Provide the [x, y] coordinate of the cell's center where the given text is located.  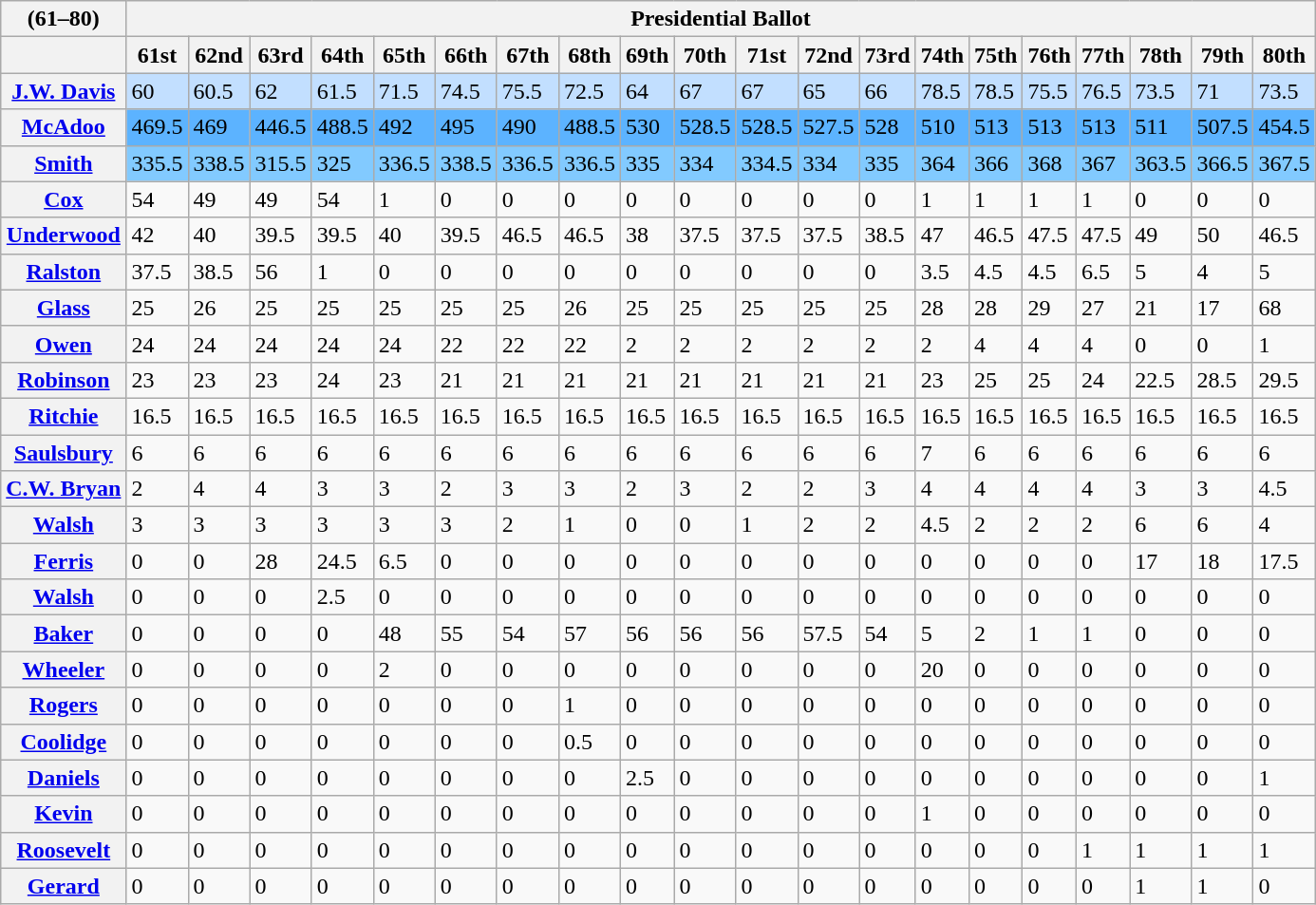
Baker [64, 633]
55 [465, 633]
469.5 [158, 127]
20 [942, 669]
68th [589, 55]
74th [942, 55]
446.5 [281, 127]
334.5 [767, 163]
71st [767, 55]
Underwood [64, 236]
530 [647, 127]
71 [1223, 91]
Robinson [64, 380]
Cox [64, 199]
62 [281, 91]
454.5 [1284, 127]
17.5 [1284, 561]
528 [887, 127]
65th [404, 55]
368 [1049, 163]
510 [942, 127]
60.5 [218, 91]
80th [1284, 55]
73rd [887, 55]
Rogers [64, 706]
J.W. Davis [64, 91]
65 [828, 91]
62nd [218, 55]
64th [342, 55]
367 [1102, 163]
61st [158, 55]
3.5 [942, 272]
24.5 [342, 561]
76th [1049, 55]
48 [404, 633]
71.5 [404, 91]
7 [942, 453]
47 [942, 236]
74.5 [465, 91]
66th [465, 55]
70th [705, 55]
68 [1284, 308]
Presidential Ballot [721, 19]
76.5 [1102, 91]
507.5 [1223, 127]
0.5 [589, 742]
28.5 [1223, 380]
Wheeler [64, 669]
64 [647, 91]
50 [1223, 236]
469 [218, 127]
29 [1049, 308]
69th [647, 55]
367.5 [1284, 163]
38 [647, 236]
492 [404, 127]
60 [158, 91]
72.5 [589, 91]
335.5 [158, 163]
75th [996, 55]
Ralston [64, 272]
27 [1102, 308]
366.5 [1223, 163]
42 [158, 236]
(61–80) [64, 19]
Smith [64, 163]
77th [1102, 55]
C.W. Bryan [64, 489]
363.5 [1160, 163]
Daniels [64, 778]
490 [528, 127]
511 [1160, 127]
McAdoo [64, 127]
Ritchie [64, 416]
Roosevelt [64, 850]
29.5 [1284, 380]
Kevin [64, 814]
57.5 [828, 633]
527.5 [828, 127]
Ferris [64, 561]
Glass [64, 308]
72nd [828, 55]
61.5 [342, 91]
57 [589, 633]
79th [1223, 55]
66 [887, 91]
78th [1160, 55]
315.5 [281, 163]
22.5 [1160, 380]
Saulsbury [64, 453]
Owen [64, 344]
Coolidge [64, 742]
364 [942, 163]
366 [996, 163]
Gerard [64, 886]
495 [465, 127]
325 [342, 163]
63rd [281, 55]
18 [1223, 561]
67th [528, 55]
